Search for the cell housing the specified text and yield its (x, y) center coordinate. 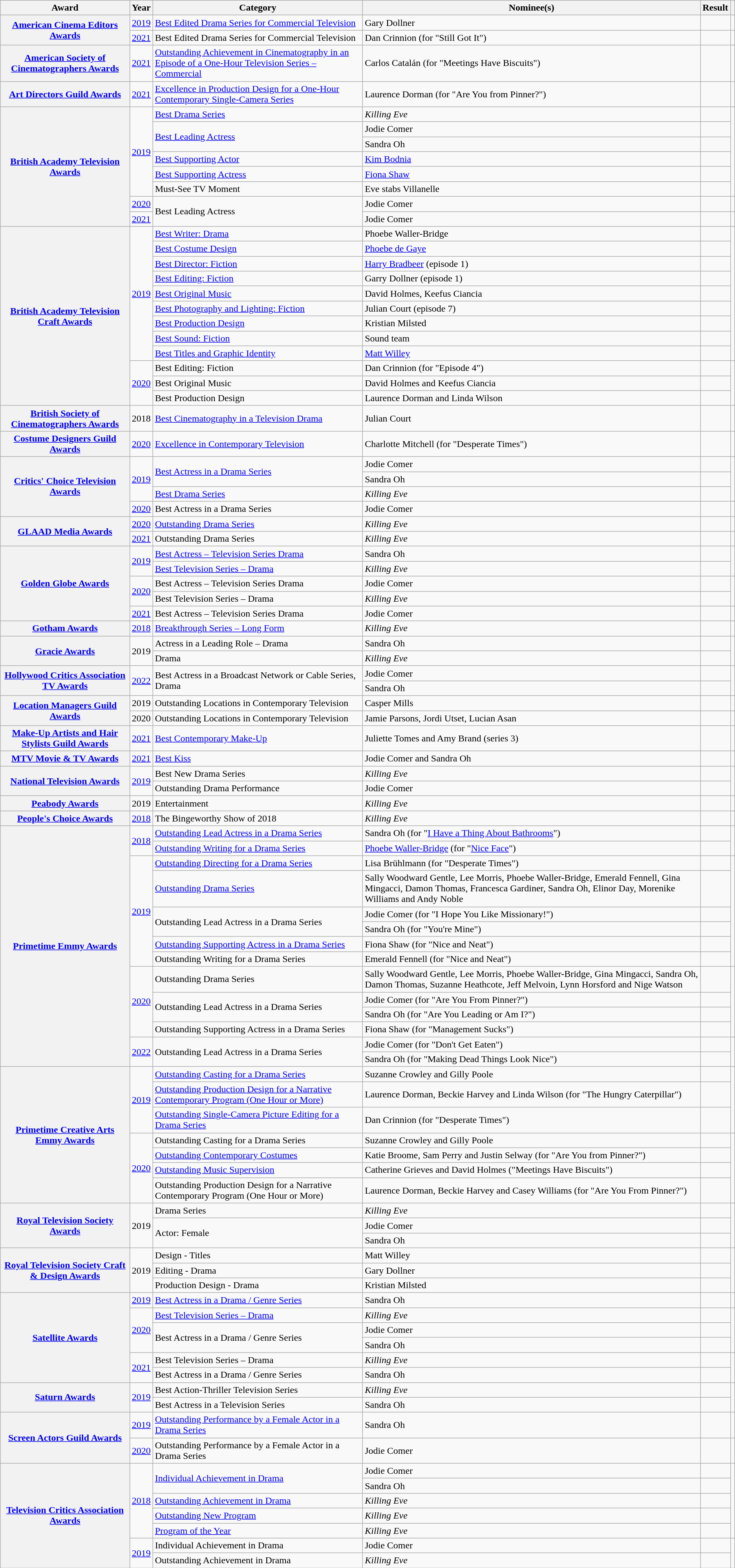
Best Contemporary Make-Up (258, 739)
Fiona Shaw (for "Nice and Neat") (532, 944)
Dan Crinnion (for "Desperate Times") (532, 1120)
Hollywood Critics Association TV Awards (65, 681)
Breakthrough Series – Long Form (258, 628)
Best Director: Fiction (258, 264)
Best Actress in a Television Series (258, 1405)
Gotham Awards (65, 628)
Julian Court (episode 7) (532, 308)
Jodie Comer (for "Don't Get Eaten") (532, 1044)
Sandra Oh (for "I Have a Thing About Bathrooms") (532, 833)
Location Managers Guild Awards (65, 710)
Peabody Awards (65, 803)
Dan Crinnion (for "Episode 4") (532, 368)
Catherine Grieves and David Holmes ("Meetings Have Biscuits") (532, 1170)
Carlos Catalán (for "Meetings Have Biscuits") (532, 63)
Saturn Awards (65, 1397)
Casper Mills (532, 703)
Sound team (532, 338)
Fiona Shaw (for "Management Sucks") (532, 1030)
Make-Up Artists and Hair Stylists Guild Awards (65, 739)
Screen Actors Guild Awards (65, 1438)
Best Actress in a Broadcast Network or Cable Series, Drama (258, 681)
Best Titles and Graphic Identity (258, 353)
Outstanding Directing for a Drama Series (258, 863)
Nominee(s) (532, 8)
Outstanding Single-Camera Picture Editing for a Drama Series (258, 1120)
Juliette Tomes and Amy Brand (series 3) (532, 739)
Laurence Dorman, Beckie Harvey and Casey Williams (for "Are You From Pinner?") (532, 1190)
Outstanding Achievement in Cinematography in an Episode of a One-Hour Television Series – Commercial (258, 63)
Eve stabs Villanelle (532, 189)
Excellence in Production Design for a One-Hour Contemporary Single-Camera Series (258, 94)
Award (65, 8)
Fiona Shaw (532, 174)
People's Choice Awards (65, 818)
Jamie Parsons, Jordi Utset, Lucian Asan (532, 718)
Laurence Dorman, Beckie Harvey and Linda Wilson (for "The Hungry Caterpillar") (532, 1094)
Outstanding Contemporary Costumes (258, 1155)
Excellence in Contemporary Television (258, 444)
Program of the Year (258, 1530)
American Society of Cinematographers Awards (65, 63)
Jodie Comer and Sandra Oh (532, 759)
Outstanding Drama Performance (258, 789)
The Bingeworthy Show of 2018 (258, 818)
Editing - Drama (258, 1270)
Actress in a Leading Role – Drama (258, 643)
Laurence Dorman and Linda Wilson (532, 398)
Outstanding Music Supervision (258, 1170)
Critics' Choice Television Awards (65, 486)
British Society of Cinematographers Awards (65, 418)
Jodie Comer (for "Are You From Pinner?") (532, 1000)
Best Action-Thriller Television Series (258, 1390)
Year (141, 8)
Garry Dollner (episode 1) (532, 279)
Best Supporting Actor (258, 159)
Royal Television Society Craft & Design Awards (65, 1270)
GLAAD Media Awards (65, 531)
Dan Crinnion (for "Still Got It") (532, 38)
Golden Globe Awards (65, 584)
Best Cinematography in a Television Drama (258, 418)
Primetime Emmy Awards (65, 946)
Category (258, 8)
Julian Court (532, 418)
American Cinema Editors Awards (65, 30)
Lisa Brühlmann (for "Desperate Times") (532, 863)
Harry Bradbeer (episode 1) (532, 264)
Best Sound: Fiction (258, 338)
David Holmes and Keefus Ciancia (532, 383)
Drama Series (258, 1210)
David Holmes, Keefus Ciancia (532, 294)
Actor: Female (258, 1233)
Sandra Oh (for "You're Mine") (532, 929)
Jodie Comer (for "I Hope You Like Missionary!") (532, 914)
Phoebe de Gaye (532, 249)
Phoebe Waller-Bridge (for "Nice Face") (532, 848)
Best Kiss (258, 759)
Sandra Oh (for "Making Dead Things Look Nice") (532, 1059)
Drama (258, 658)
Entertainment (258, 803)
Best Photography and Lighting: Fiction (258, 308)
Costume Designers Guild Awards (65, 444)
Primetime Creative Arts Emmy Awards (65, 1135)
Best Writer: Drama (258, 234)
Best New Drama Series (258, 774)
Television Critics Association Awards (65, 1515)
Result (715, 8)
Charlotte Mitchell (for "Desperate Times") (532, 444)
Outstanding New Program (258, 1515)
Satellite Awards (65, 1338)
Design - Titles (258, 1255)
National Television Awards (65, 781)
Production Design - Drama (258, 1285)
Best Costume Design (258, 249)
MTV Movie & TV Awards (65, 759)
British Academy Television Awards (65, 166)
Royal Television Society Awards (65, 1225)
Kim Bodnia (532, 159)
Best Supporting Actress (258, 174)
Art Directors Guild Awards (65, 94)
Must-See TV Moment (258, 189)
Sandra Oh (for "Are You Leading or Am I?") (532, 1015)
Phoebe Waller-Bridge (532, 234)
Emerald Fennell (for "Nice and Neat") (532, 959)
Gracie Awards (65, 651)
Katie Broome, Sam Perry and Justin Selway (for "Are You from Pinner?") (532, 1155)
British Academy Television Craft Awards (65, 316)
Laurence Dorman (for "Are You from Pinner?") (532, 94)
